Pinpoint the cell where the given text exists, returning its [x, y] midpoint coordinate. 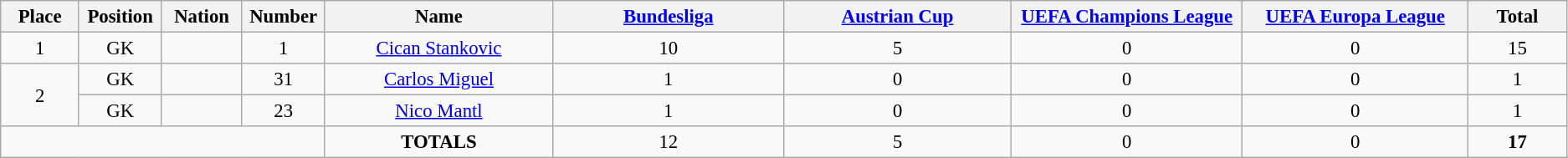
Position [120, 17]
Name [438, 17]
Cican Stankovic [438, 48]
UEFA Europa League [1355, 17]
2 [40, 95]
Nation [202, 17]
TOTALS [438, 142]
10 [669, 48]
15 [1517, 48]
12 [669, 142]
UEFA Champions League [1127, 17]
Bundesliga [669, 17]
Number [283, 17]
Place [40, 17]
Total [1517, 17]
Austrian Cup [898, 17]
31 [283, 79]
17 [1517, 142]
Nico Mantl [438, 111]
Carlos Miguel [438, 79]
23 [283, 111]
